Capture the cell that displays the provided text and extract its [x, y] central coordinate. 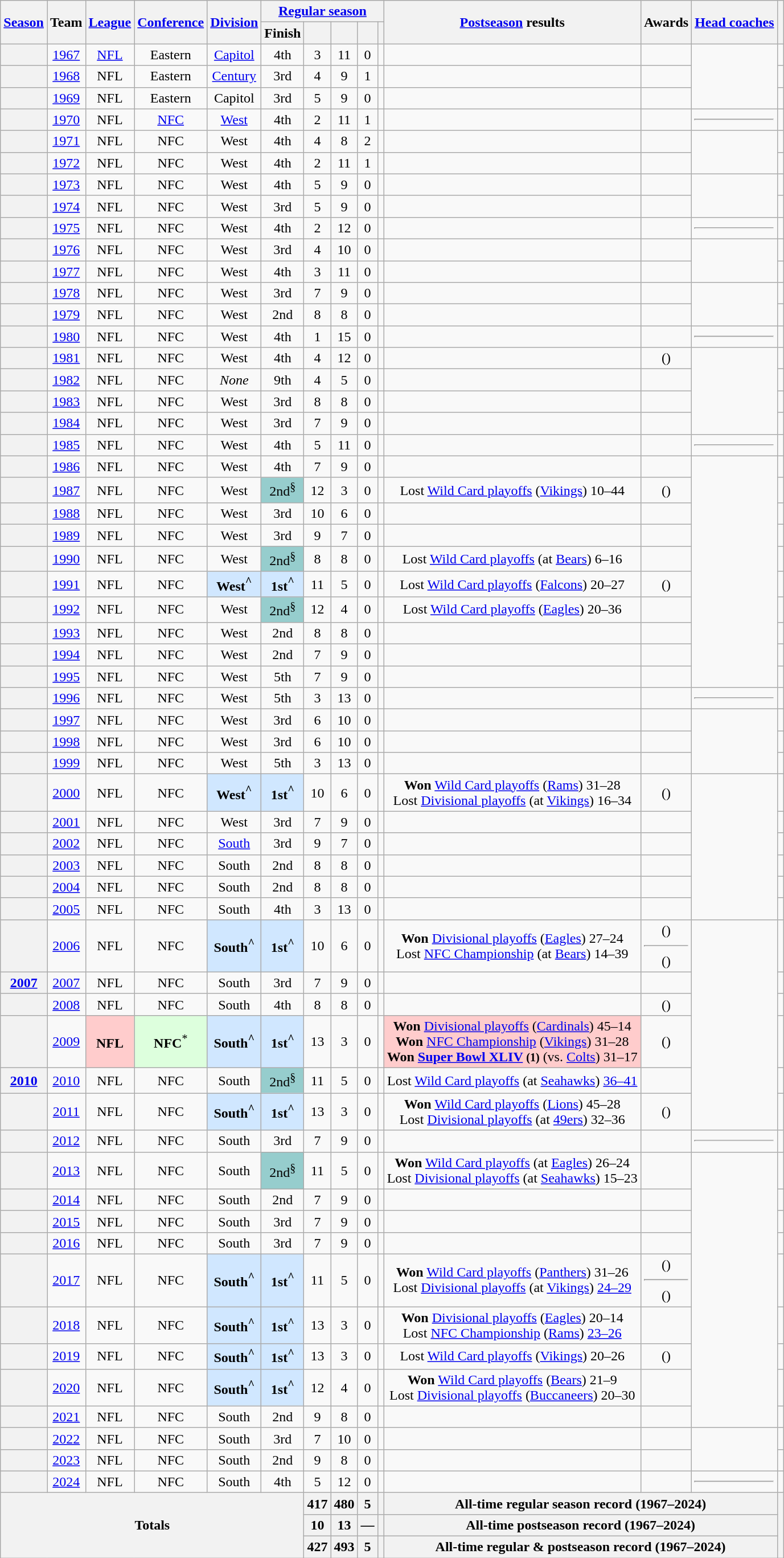
2008 [66, 1004]
1982 [66, 380]
Lost Wild Card playoffs (at Seahawks) 36–41 [512, 1081]
1989 [66, 535]
Head coaches [734, 22]
1974 [66, 206]
Won Divisional playoffs (Cardinals) 45–14Won NFC Championship (Vikings) 31–28 Won Super Bowl XLIV (1) (vs. Colts) 31–17 [512, 1041]
1988 [66, 514]
1990 [66, 559]
2018 [66, 1325]
2012 [66, 1141]
2002 [66, 844]
1967 [66, 55]
1979 [66, 315]
1969 [66, 98]
1975 [66, 228]
2003 [66, 865]
15 [344, 337]
2001 [66, 822]
1978 [66, 293]
Won Wild Card playoffs (Bears) 21–9Lost Divisional playoffs (Buccaneers) 20–30 [512, 1388]
1998 [66, 742]
2016 [66, 1243]
1986 [66, 467]
— [368, 1526]
Season [24, 22]
Conference [171, 22]
480 [344, 1503]
Won Wild Card playoffs (Panthers) 31–26Lost Divisional playoffs (at Vikings) 24–29 [512, 1280]
Lost Wild Card playoffs (Falcons) 20–27 [512, 584]
2015 [66, 1221]
Totals [153, 1525]
1987 [66, 490]
2023 [66, 1460]
1985 [66, 445]
Regular season [322, 11]
1983 [66, 402]
9th [282, 380]
Won Wild Card playoffs (Lions) 45–28Lost Divisional playoffs (at 49ers) 32–36 [512, 1112]
1977 [66, 272]
Division [235, 22]
2019 [66, 1357]
1984 [66, 423]
Lost Wild Card playoffs (Vikings) 20–26 [512, 1357]
Won Wild Card playoffs (Rams) 31–28Lost Divisional playoffs (at Vikings) 16–34 [512, 793]
1968 [66, 76]
All-time regular season record (1967–2024) [581, 1503]
2000 [66, 793]
1997 [66, 720]
2022 [66, 1438]
2021 [66, 1417]
League [110, 22]
Awards [666, 22]
2009 [66, 1041]
Won Divisional playoffs (Eagles) 20–14Lost NFC Championship (Rams) 23–26 [512, 1325]
Team [66, 22]
1972 [66, 163]
2006 [66, 946]
1980 [66, 337]
1973 [66, 185]
Won Divisional playoffs (Eagles) 27–24Lost NFC Championship (at Bears) 14–39 [512, 946]
1991 [66, 584]
1995 [66, 677]
2013 [66, 1170]
417 [318, 1503]
2004 [66, 887]
Lost Wild Card playoffs (at Bears) 6–16 [512, 559]
All-time regular & postseason record (1967–2024) [581, 1547]
2017 [66, 1280]
None [235, 380]
2005 [66, 909]
Won Wild Card playoffs (at Eagles) 26–24Lost Divisional playoffs (at Seahawks) 15–23 [512, 1170]
2011 [66, 1112]
Lost Wild Card playoffs (Vikings) 10–44 [512, 490]
Postseason results [512, 22]
All-time postseason record (1967–2024) [581, 1526]
1994 [66, 655]
1999 [66, 763]
2014 [66, 1200]
2020 [66, 1388]
1976 [66, 250]
493 [344, 1547]
1993 [66, 633]
1971 [66, 141]
1981 [66, 358]
Lost Wild Card playoffs (Eagles) 20–36 [512, 610]
1970 [66, 120]
427 [318, 1547]
Century [235, 76]
Finish [282, 33]
1992 [66, 610]
NFC* [171, 1041]
1996 [66, 698]
2024 [66, 1482]
